Identify which cell holds the provided text, then report its [X, Y] central coordinate. 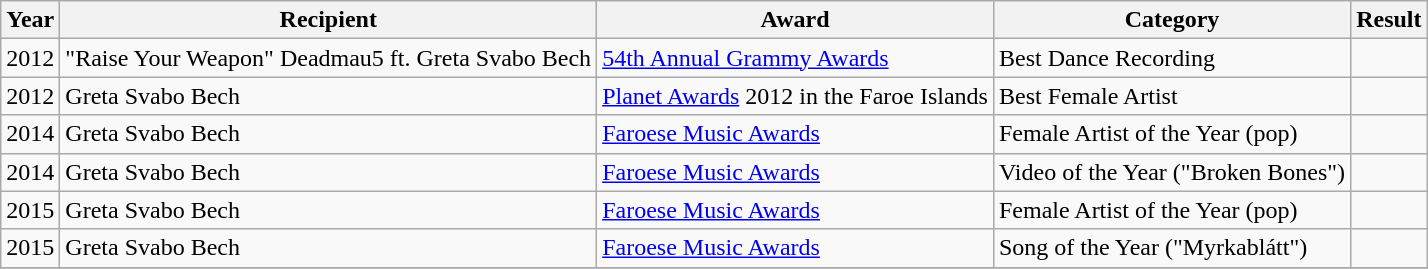
Planet Awards 2012 in the Faroe Islands [796, 96]
Video of the Year ("Broken Bones") [1172, 172]
Category [1172, 20]
Year [30, 20]
Song of the Year ("Myrkablátt") [1172, 248]
Recipient [328, 20]
"Raise Your Weapon" Deadmau5 ft. Greta Svabo Bech [328, 58]
Result [1389, 20]
Best Dance Recording [1172, 58]
Award [796, 20]
Best Female Artist [1172, 96]
54th Annual Grammy Awards [796, 58]
